Pinpoint the cell where the given text exists, returning its (X, Y) midpoint coordinate. 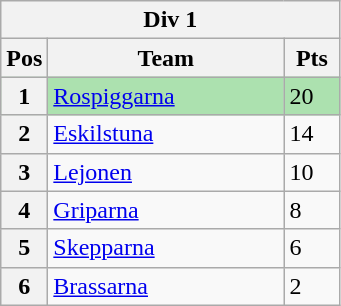
Skepparna (166, 248)
20 (312, 96)
Griparna (166, 210)
8 (312, 210)
1 (24, 96)
Brassarna (166, 286)
10 (312, 172)
Div 1 (170, 20)
Lejonen (166, 172)
3 (24, 172)
14 (312, 134)
Rospiggarna (166, 96)
5 (24, 248)
Pts (312, 58)
4 (24, 210)
Team (166, 58)
Pos (24, 58)
Eskilstuna (166, 134)
